Extract the [x, y] coordinate from the center of the cell holding the provided text.  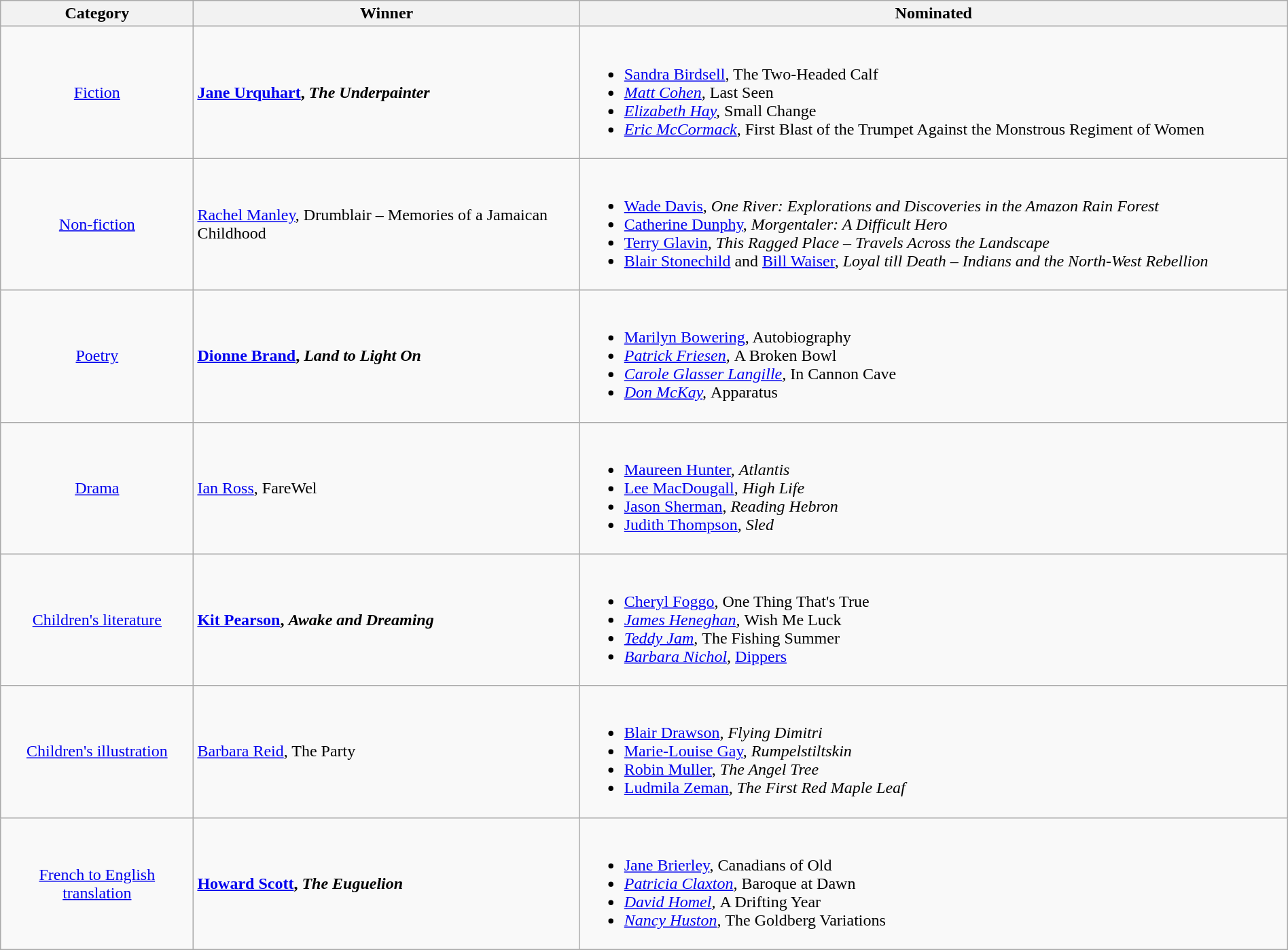
French to English translation [97, 883]
Marilyn Bowering, AutobiographyPatrick Friesen, A Broken BowlCarole Glasser Langille, In Cannon CaveDon McKay, Apparatus [933, 356]
Rachel Manley, Drumblair – Memories of a Jamaican Childhood [387, 224]
Non-fiction [97, 224]
Children's illustration [97, 752]
Children's literature [97, 620]
Blair Drawson, Flying DimitriMarie-Louise Gay, RumpelstiltskinRobin Muller, The Angel TreeLudmila Zeman, The First Red Maple Leaf [933, 752]
Cheryl Foggo, One Thing That's TrueJames Heneghan, Wish Me LuckTeddy Jam, The Fishing SummerBarbara Nichol, Dippers [933, 620]
Jane Urquhart, The Underpainter [387, 92]
Barbara Reid, The Party [387, 752]
Drama [97, 488]
Category [97, 14]
Jane Brierley, Canadians of OldPatricia Claxton, Baroque at DawnDavid Homel, A Drifting YearNancy Huston, The Goldberg Variations [933, 883]
Kit Pearson, Awake and Dreaming [387, 620]
Fiction [97, 92]
Ian Ross, FareWel [387, 488]
Nominated [933, 14]
Maureen Hunter, AtlantisLee MacDougall, High LifeJason Sherman, Reading HebronJudith Thompson, Sled [933, 488]
Howard Scott, The Euguelion [387, 883]
Poetry [97, 356]
Winner [387, 14]
Dionne Brand, Land to Light On [387, 356]
